Extract the [x, y] coordinate from the center of the cell holding the provided text.  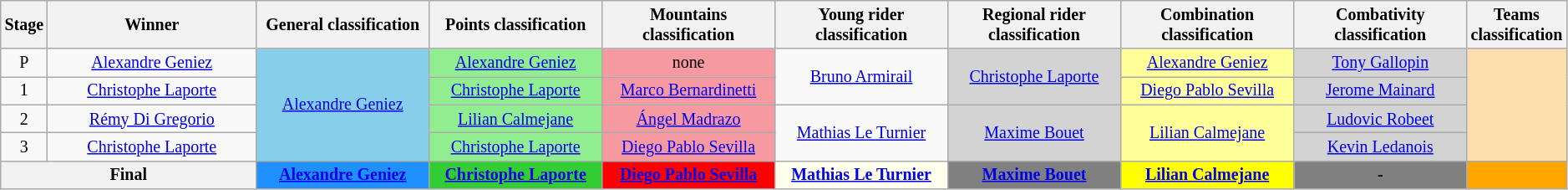
3 [24, 147]
Mountains classification [688, 25]
1 [24, 90]
Points classification [516, 25]
Ángel Madrazo [688, 119]
General classification [343, 25]
Teams classification [1517, 25]
Young rider classification [862, 25]
Combination classification [1206, 25]
Kevin Ledanois [1380, 147]
none [688, 64]
2 [24, 119]
Ludovic Robeet [1380, 119]
Stage [24, 25]
Tony Gallopin [1380, 64]
Bruno Armirail [862, 77]
Marco Bernardinetti [688, 90]
P [24, 64]
Rémy Di Gregorio [152, 119]
Final [129, 174]
Regional rider classification [1034, 25]
Winner [152, 25]
- [1380, 174]
Combativity classification [1380, 25]
Jerome Mainard [1380, 90]
